Determine the [x, y] coordinate at the center of the cell enclosing the given text.  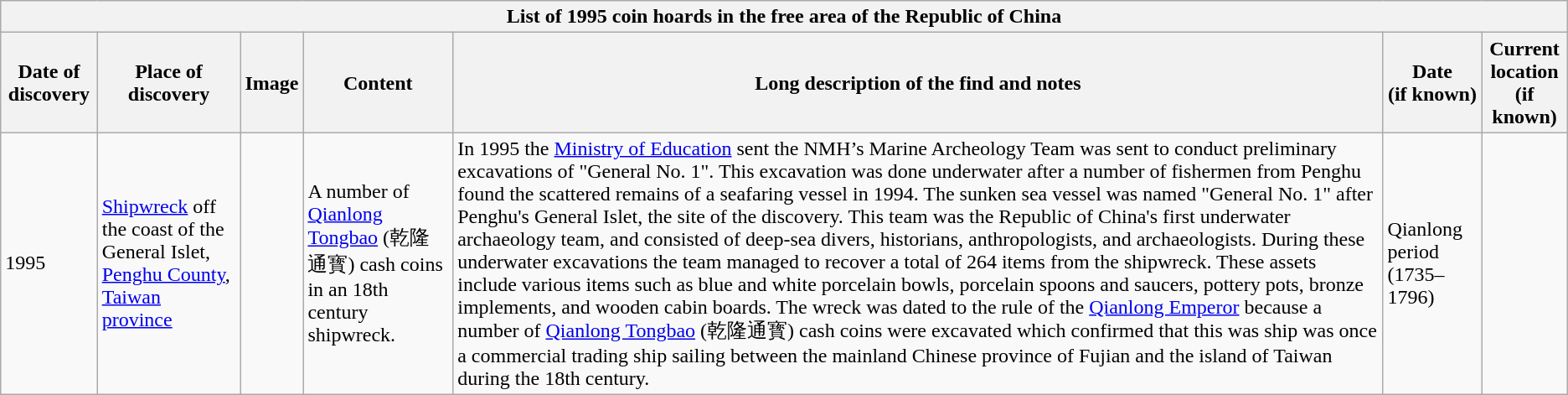
List of 1995 coin hoards in the free area of the Republic of China [784, 17]
1995 [49, 263]
Date(if known) [1432, 82]
Place of discovery [169, 82]
A number of Qianlong Tongbao (乾隆通寳) cash coins in an 18th century shipwreck. [379, 263]
Date of discovery [49, 82]
Content [379, 82]
Shipwreck off the coast of the General Islet, Penghu County, Taiwan province [169, 263]
Image [271, 82]
Current location(if known) [1524, 82]
Qianlong period (1735–1796) [1432, 263]
Long description of the find and notes [918, 82]
